Extract the (x, y) coordinate from the center of the cell holding the provided text.  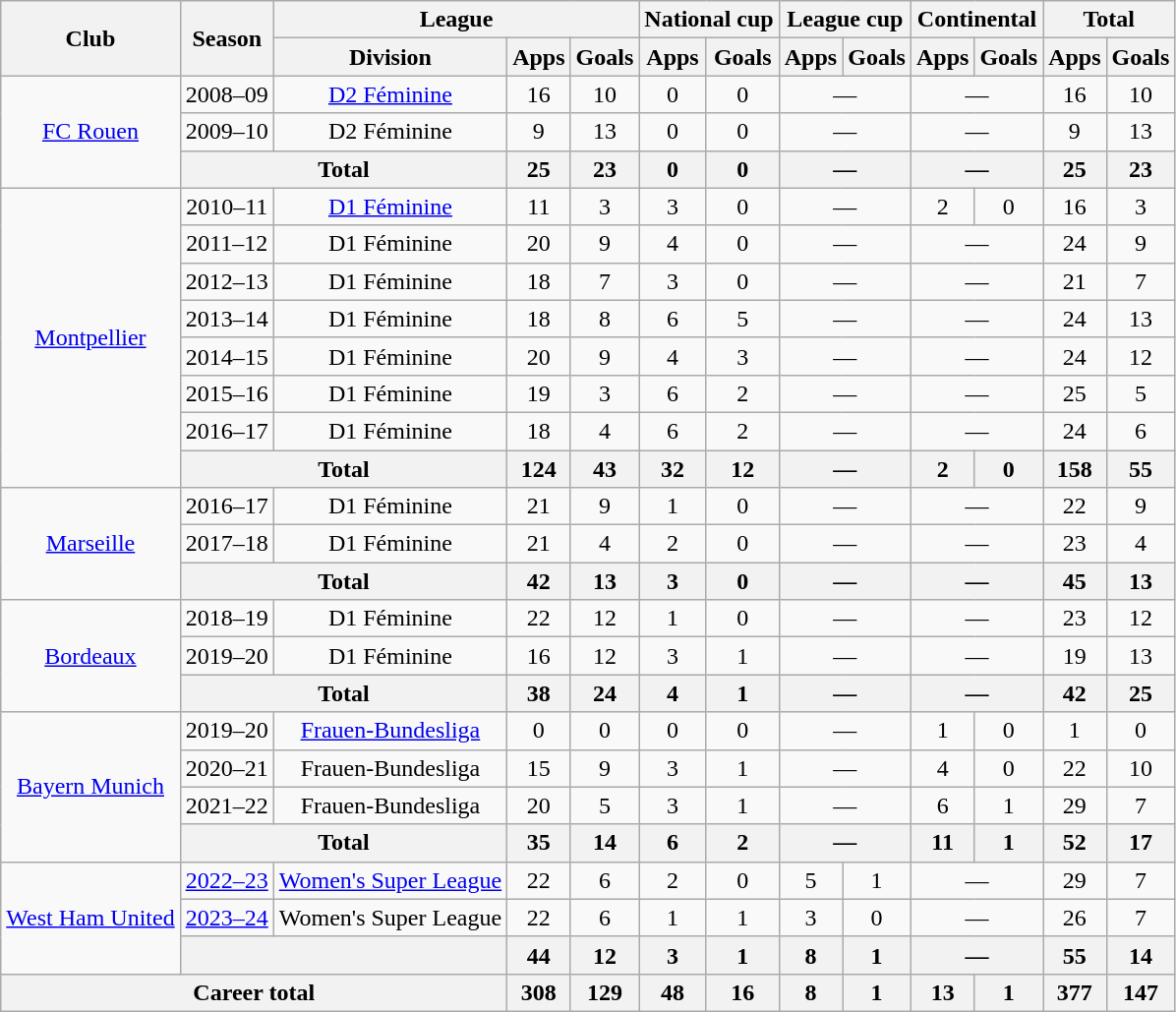
2022–23 (226, 880)
Division (389, 57)
League (456, 20)
32 (673, 469)
2015–16 (226, 393)
44 (539, 955)
48 (673, 992)
38 (539, 693)
17 (1141, 843)
2013–14 (226, 319)
2010–11 (226, 207)
Montpellier (90, 337)
National cup (709, 20)
Career total (254, 992)
2020–21 (226, 768)
35 (539, 843)
26 (1075, 918)
2018–19 (226, 619)
124 (539, 469)
2012–13 (226, 281)
2011–12 (226, 244)
Continental (976, 20)
League cup (845, 20)
2017–18 (226, 544)
15 (539, 768)
Bordeaux (90, 656)
377 (1075, 992)
2021–22 (226, 805)
West Ham United (90, 918)
52 (1075, 843)
308 (539, 992)
FC Rouen (90, 132)
45 (1075, 581)
Bayern Munich (90, 787)
129 (605, 992)
Season (226, 38)
2014–15 (226, 356)
2023–24 (226, 918)
Club (90, 38)
Marseille (90, 544)
2009–10 (226, 132)
43 (605, 469)
147 (1141, 992)
158 (1075, 469)
2008–09 (226, 94)
